Search for the cell housing the specified text and yield its [x, y] center coordinate. 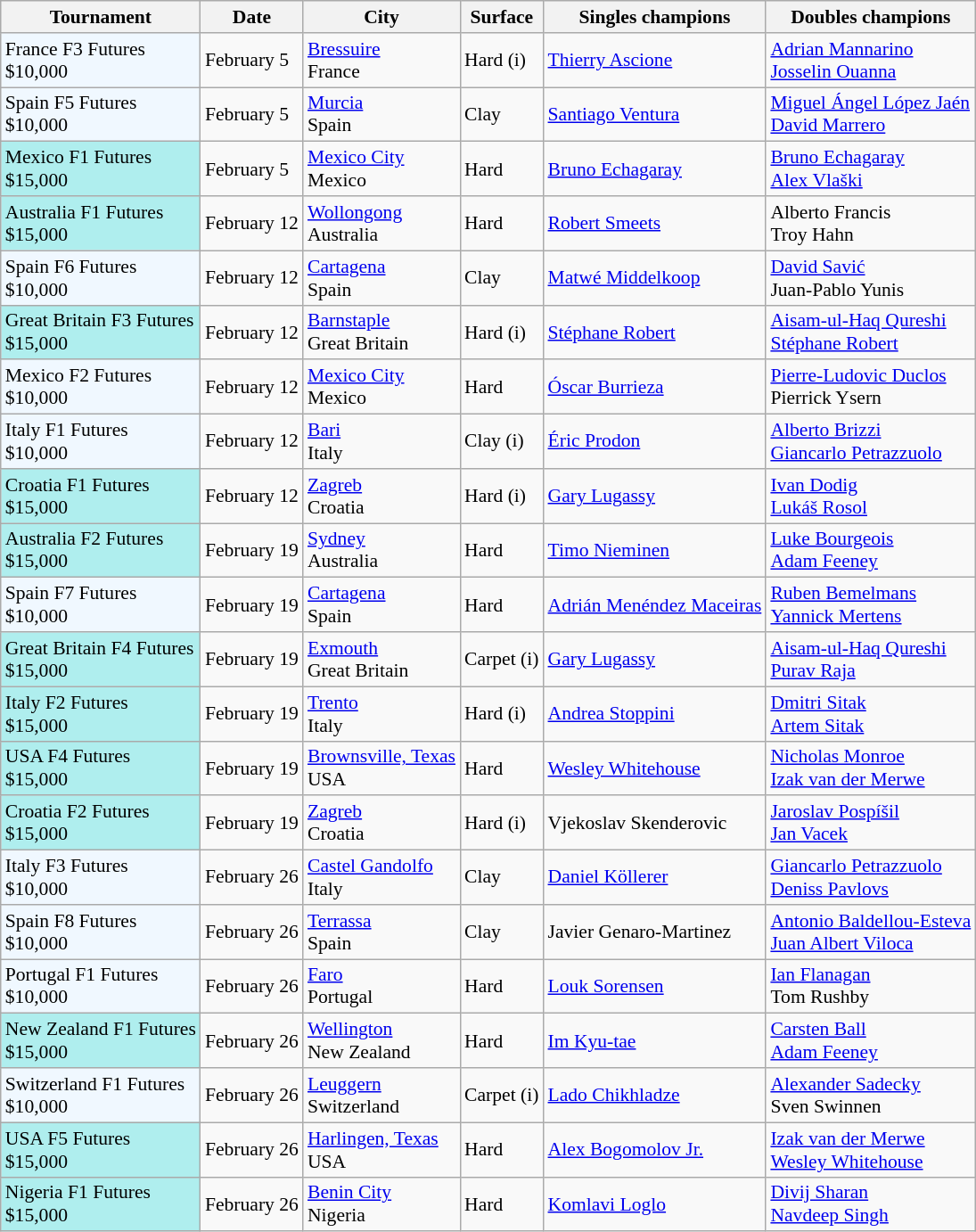
BarnstapleGreat Britain [381, 332]
Great Britain F3 Futures$15,000 [101, 332]
USA F5 Futures$15,000 [101, 1150]
Doubles champions [870, 17]
Nicholas Monroe Izak van der Merwe [870, 768]
BressuireFrance [381, 61]
Pierre-Ludovic Duclos Pierrick Ysern [870, 387]
Jaroslav Pospíšil Jan Vacek [870, 824]
Timo Nieminen [654, 551]
Robert Smeets [654, 223]
Mexico F1 Futures$15,000 [101, 169]
Miguel Ángel López Jaén David Marrero [870, 114]
Croatia F1 Futures$15,000 [101, 496]
Italy F2 Futures$15,000 [101, 713]
Great Britain F4 Futures$15,000 [101, 660]
Alberto Francis Troy Hahn [870, 223]
Mexico F2 Futures$10,000 [101, 387]
Singles champions [654, 17]
Portugal F1 Futures$10,000 [101, 986]
France F3 Futures$10,000 [101, 61]
Nigeria F1 Futures$15,000 [101, 1203]
Éric Prodon [654, 442]
Komlavi Loglo [654, 1203]
Lado Chikhladze [654, 1095]
Ruben Bemelmans Yannick Mertens [870, 604]
USA F4 Futures$15,000 [101, 768]
Louk Sorensen [654, 986]
Stéphane Robert [654, 332]
Aisam-ul-Haq Qureshi Stéphane Robert [870, 332]
Spain F5 Futures$10,000 [101, 114]
Brownsville, TexasUSA [381, 768]
Switzerland F1 Futures$10,000 [101, 1095]
Castel GandolfoItaly [381, 877]
Dmitri Sitak Artem Sitak [870, 713]
Spain F8 Futures$10,000 [101, 932]
Harlingen, TexasUSA [381, 1150]
Ian Flanagan Tom Rushby [870, 986]
Vjekoslav Skenderovic [654, 824]
ExmouthGreat Britain [381, 660]
Divij Sharan Navdeep Singh [870, 1203]
Óscar Burrieza [654, 387]
David Savić Juan-Pablo Yunis [870, 278]
Wesley Whitehouse [654, 768]
BariItaly [381, 442]
Adrián Menéndez Maceiras [654, 604]
Clay (i) [501, 442]
WellingtonNew Zealand [381, 1041]
Bruno Echagaray [654, 169]
Tournament [101, 17]
Australia F2 Futures$15,000 [101, 551]
Giancarlo Petrazzuolo Deniss Pavlovs [870, 877]
Surface [501, 17]
Izak van der Merwe Wesley Whitehouse [870, 1150]
Alex Bogomolov Jr. [654, 1150]
LeuggernSwitzerland [381, 1095]
New Zealand F1 Futures$15,000 [101, 1041]
Date [251, 17]
Benin CityNigeria [381, 1203]
TrentoItaly [381, 713]
Australia F1 Futures$15,000 [101, 223]
WollongongAustralia [381, 223]
Adrian Mannarino Josselin Ouanna [870, 61]
Ivan Dodig Lukáš Rosol [870, 496]
MurciaSpain [381, 114]
TerrassaSpain [381, 932]
Croatia F2 Futures$15,000 [101, 824]
Daniel Köllerer [654, 877]
SydneyAustralia [381, 551]
Im Kyu-tae [654, 1041]
Alexander Sadecky Sven Swinnen [870, 1095]
Spain F7 Futures$10,000 [101, 604]
Alberto Brizzi Giancarlo Petrazzuolo [870, 442]
Bruno Echagaray Alex Vlaški [870, 169]
Spain F6 Futures$10,000 [101, 278]
Italy F1 Futures$10,000 [101, 442]
City [381, 17]
Santiago Ventura [654, 114]
Andrea Stoppini [654, 713]
Carsten Ball Adam Feeney [870, 1041]
Italy F3 Futures$10,000 [101, 877]
Luke Bourgeois Adam Feeney [870, 551]
Thierry Ascione [654, 61]
Javier Genaro-Martinez [654, 932]
Matwé Middelkoop [654, 278]
FaroPortugal [381, 986]
Antonio Baldellou-Esteva Juan Albert Viloca [870, 932]
Aisam-ul-Haq Qureshi Purav Raja [870, 660]
